Capture the cell that displays the provided text and extract its (X, Y) central coordinate. 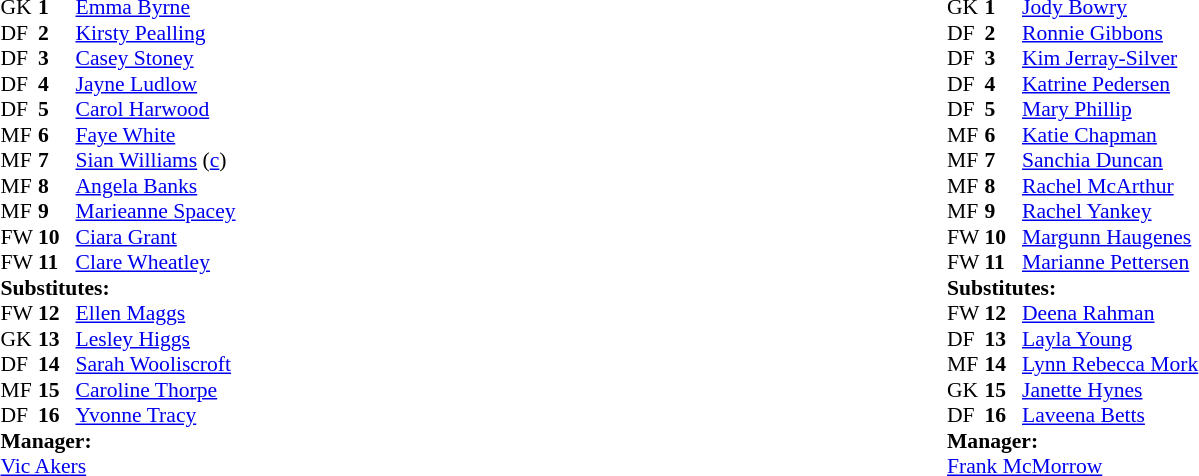
Lynn Rebecca Mork (1110, 365)
Ronnie Gibbons (1110, 33)
Deena Rahman (1110, 313)
Lesley Higgs (156, 339)
Laveena Betts (1110, 415)
Caroline Thorpe (156, 390)
Ellen Maggs (156, 313)
Katrine Pedersen (1110, 84)
Sanchia Duncan (1110, 161)
Rachel McArthur (1110, 186)
Margunn Haugenes (1110, 237)
Yvonne Tracy (156, 415)
Carol Harwood (156, 109)
Angela Banks (156, 186)
Rachel Yankey (1110, 211)
Sian Williams (c) (156, 161)
Mary Phillip (1110, 109)
Layla Young (1110, 339)
Faye White (156, 135)
Janette Hynes (1110, 390)
Sarah Wooliscroft (156, 365)
Kirsty Pealling (156, 33)
Marianne Pettersen (1110, 263)
Marieanne Spacey (156, 211)
Kim Jerray-Silver (1110, 59)
Casey Stoney (156, 59)
Katie Chapman (1110, 135)
Ciara Grant (156, 237)
Clare Wheatley (156, 263)
Jayne Ludlow (156, 84)
